For the text-containing cell, return its midpoint in (X, Y) coordinate format. 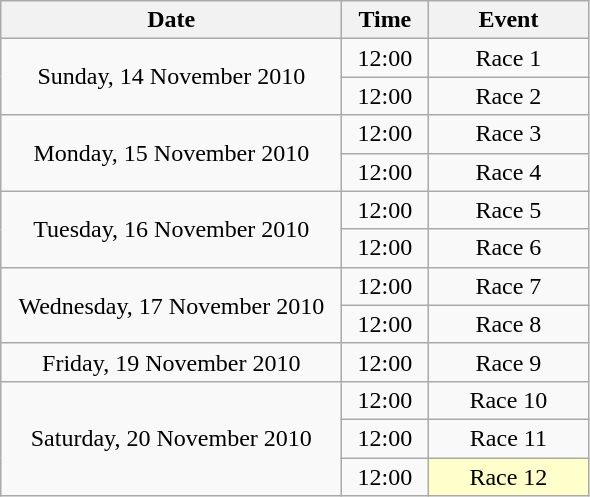
Race 2 (508, 96)
Race 3 (508, 134)
Race 8 (508, 324)
Friday, 19 November 2010 (172, 362)
Race 5 (508, 210)
Race 10 (508, 400)
Sunday, 14 November 2010 (172, 77)
Time (385, 20)
Date (172, 20)
Race 1 (508, 58)
Tuesday, 16 November 2010 (172, 229)
Wednesday, 17 November 2010 (172, 305)
Race 12 (508, 477)
Race 9 (508, 362)
Event (508, 20)
Race 4 (508, 172)
Race 7 (508, 286)
Race 6 (508, 248)
Saturday, 20 November 2010 (172, 438)
Monday, 15 November 2010 (172, 153)
Race 11 (508, 438)
